Search for the cell housing the specified text and yield its (x, y) center coordinate. 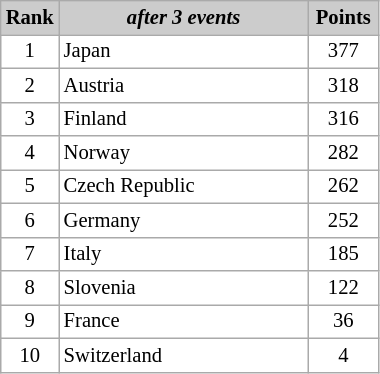
7 (30, 254)
after 3 events (184, 17)
Czech Republic (184, 186)
Switzerland (184, 355)
122 (343, 287)
Italy (184, 254)
Japan (184, 51)
France (184, 321)
9 (30, 321)
6 (30, 220)
316 (343, 119)
1 (30, 51)
8 (30, 287)
5 (30, 186)
Norway (184, 153)
Slovenia (184, 287)
282 (343, 153)
Rank (30, 17)
185 (343, 254)
10 (30, 355)
262 (343, 186)
Austria (184, 85)
2 (30, 85)
Points (343, 17)
36 (343, 321)
3 (30, 119)
377 (343, 51)
252 (343, 220)
Germany (184, 220)
Finland (184, 119)
318 (343, 85)
